Search for the cell housing the specified text and yield its (X, Y) center coordinate. 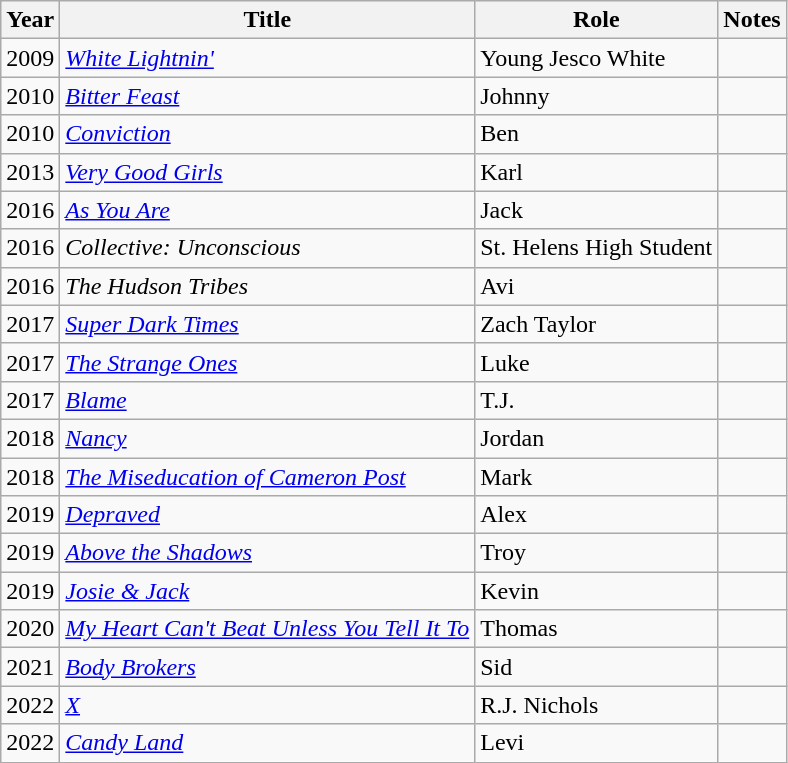
White Lightnin' (268, 58)
Johnny (596, 96)
Josie & Jack (268, 591)
Avi (596, 286)
Thomas (596, 629)
Role (596, 20)
My Heart Can't Beat Unless You Tell It To (268, 629)
Jordan (596, 438)
St. Helens High Student (596, 248)
Super Dark Times (268, 324)
Bitter Feast (268, 96)
Candy Land (268, 743)
Young Jesco White (596, 58)
Blame (268, 400)
T.J. (596, 400)
Collective: Unconscious (268, 248)
Alex (596, 515)
2013 (30, 172)
Body Brokers (268, 667)
Troy (596, 553)
X (268, 705)
Levi (596, 743)
Mark (596, 477)
Sid (596, 667)
Depraved (268, 515)
The Miseducation of Cameron Post (268, 477)
Zach Taylor (596, 324)
Title (268, 20)
R.J. Nichols (596, 705)
Ben (596, 134)
The Hudson Tribes (268, 286)
Kevin (596, 591)
2021 (30, 667)
Jack (596, 210)
Karl (596, 172)
Year (30, 20)
Conviction (268, 134)
Notes (752, 20)
2020 (30, 629)
Luke (596, 362)
Very Good Girls (268, 172)
As You Are (268, 210)
Above the Shadows (268, 553)
Nancy (268, 438)
2009 (30, 58)
The Strange Ones (268, 362)
